Output the (x, y) coordinate of the center of the cell containing the given text.  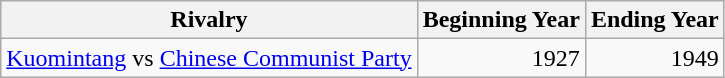
1927 (501, 58)
Beginning Year (501, 20)
Kuomintang vs Chinese Communist Party (209, 58)
Ending Year (654, 20)
1949 (654, 58)
Rivalry (209, 20)
